From the cell containing the given text, extract its center point as [X, Y] coordinate. 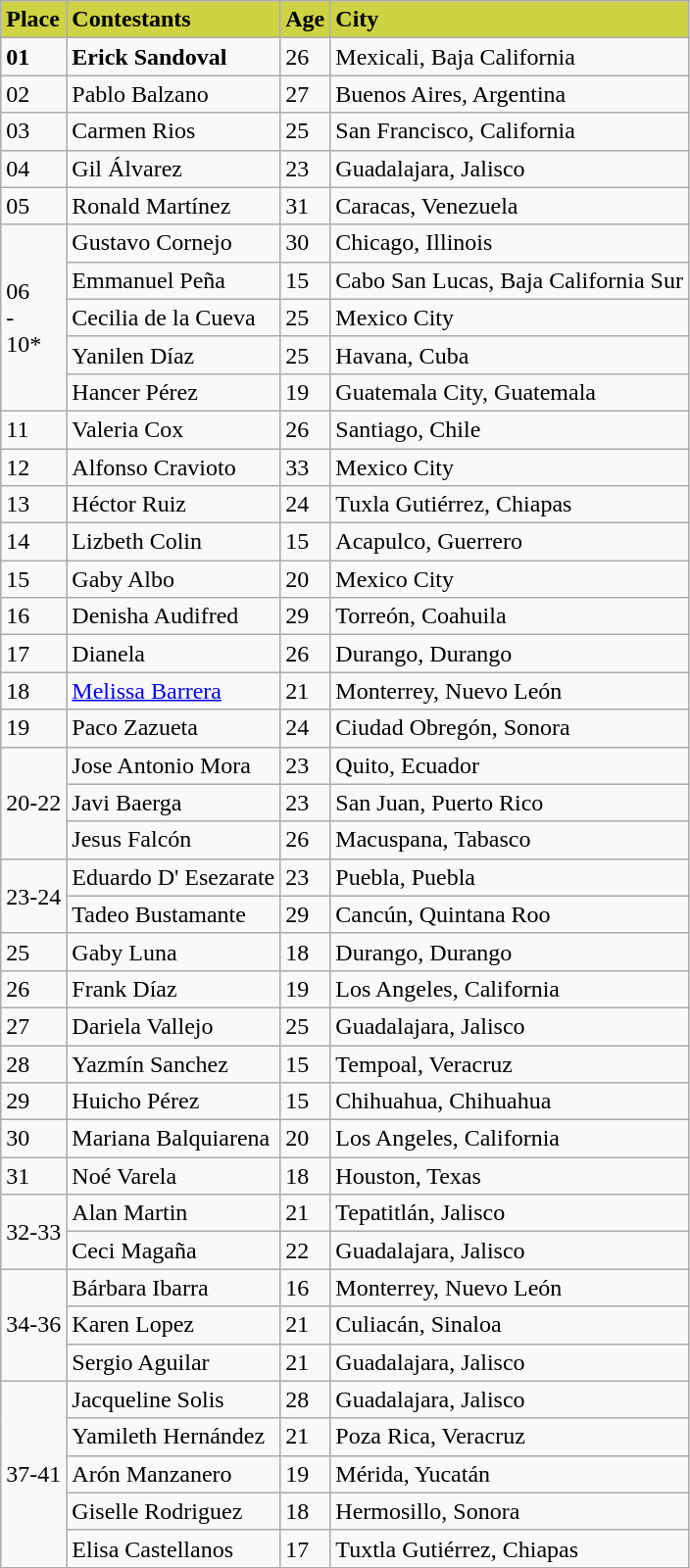
Culiacán, Sinaloa [510, 1325]
Tepatitlán, Jalisco [510, 1213]
Dianela [173, 654]
Torreón, Coahuila [510, 616]
Ciudad Obregón, Sonora [510, 728]
Arón Manzanero [173, 1474]
Cabo San Lucas, Baja California Sur [510, 280]
11 [33, 429]
Hancer Pérez [173, 392]
Ceci Magaña [173, 1250]
Emmanuel Peña [173, 280]
Karen Lopez [173, 1325]
Huicho Pérez [173, 1102]
Mérida, Yucatán [510, 1474]
Carmen Rios [173, 131]
Gil Álvarez [173, 169]
12 [33, 467]
Yazmín Sanchez [173, 1063]
Tuxla Gutiérrez, Chiapas [510, 505]
Buenos Aires, Argentina [510, 94]
Sergio Aguilar [173, 1362]
05 [33, 206]
Dariela Vallejo [173, 1026]
20-22 [33, 803]
34-36 [33, 1325]
32-33 [33, 1232]
Cancún, Quintana Roo [510, 914]
Erick Sandoval [173, 57]
San Juan, Puerto Rico [510, 803]
Gustavo Cornejo [173, 243]
Valeria Cox [173, 429]
Jose Antonio Mora [173, 765]
Yanilen Díaz [173, 355]
Santiago, Chile [510, 429]
Chicago, Illinois [510, 243]
Acapulco, Guerrero [510, 542]
33 [306, 467]
Noé Varela [173, 1176]
Hermosillo, Sonora [510, 1511]
Gaby Luna [173, 952]
Giselle Rodriguez [173, 1511]
Ronald Martínez [173, 206]
Jesus Falcón [173, 840]
01 [33, 57]
Denisha Audifred [173, 616]
Tempoal, Veracruz [510, 1063]
03 [33, 131]
Paco Zazueta [173, 728]
Bárbara Ibarra [173, 1288]
Frank Díaz [173, 989]
Gaby Albo [173, 579]
Mexicali, Baja California [510, 57]
Elisa Castellanos [173, 1548]
Macuspana, Tabasco [510, 840]
Jacqueline Solis [173, 1399]
37-41 [33, 1474]
Pablo Balzano [173, 94]
Melissa Barrera [173, 691]
Havana, Cuba [510, 355]
Contestants [173, 20]
Lizbeth Colin [173, 542]
Chihuahua, Chihuahua [510, 1102]
Quito, Ecuador [510, 765]
23-24 [33, 896]
Tuxtla Gutiérrez, Chiapas [510, 1548]
Puebla, Puebla [510, 877]
Yamileth Hernández [173, 1437]
Héctor Ruiz [173, 505]
Alfonso Cravioto [173, 467]
22 [306, 1250]
06-10* [33, 318]
Mariana Balquiarena [173, 1139]
Alan Martin [173, 1213]
Cecilia de la Cueva [173, 318]
14 [33, 542]
Age [306, 20]
13 [33, 505]
Javi Baerga [173, 803]
Houston, Texas [510, 1176]
City [510, 20]
04 [33, 169]
Tadeo Bustamante [173, 914]
Guatemala City, Guatemala [510, 392]
Poza Rica, Veracruz [510, 1437]
Caracas, Venezuela [510, 206]
Eduardo D' Esezarate [173, 877]
Place [33, 20]
02 [33, 94]
San Francisco, California [510, 131]
